Find where the given text appears and provide that cell's center as (X, Y) coordinate. 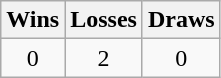
Wins (33, 20)
Draws (181, 20)
Losses (104, 20)
2 (104, 58)
